Pinpoint the cell where the given text exists, returning its (X, Y) midpoint coordinate. 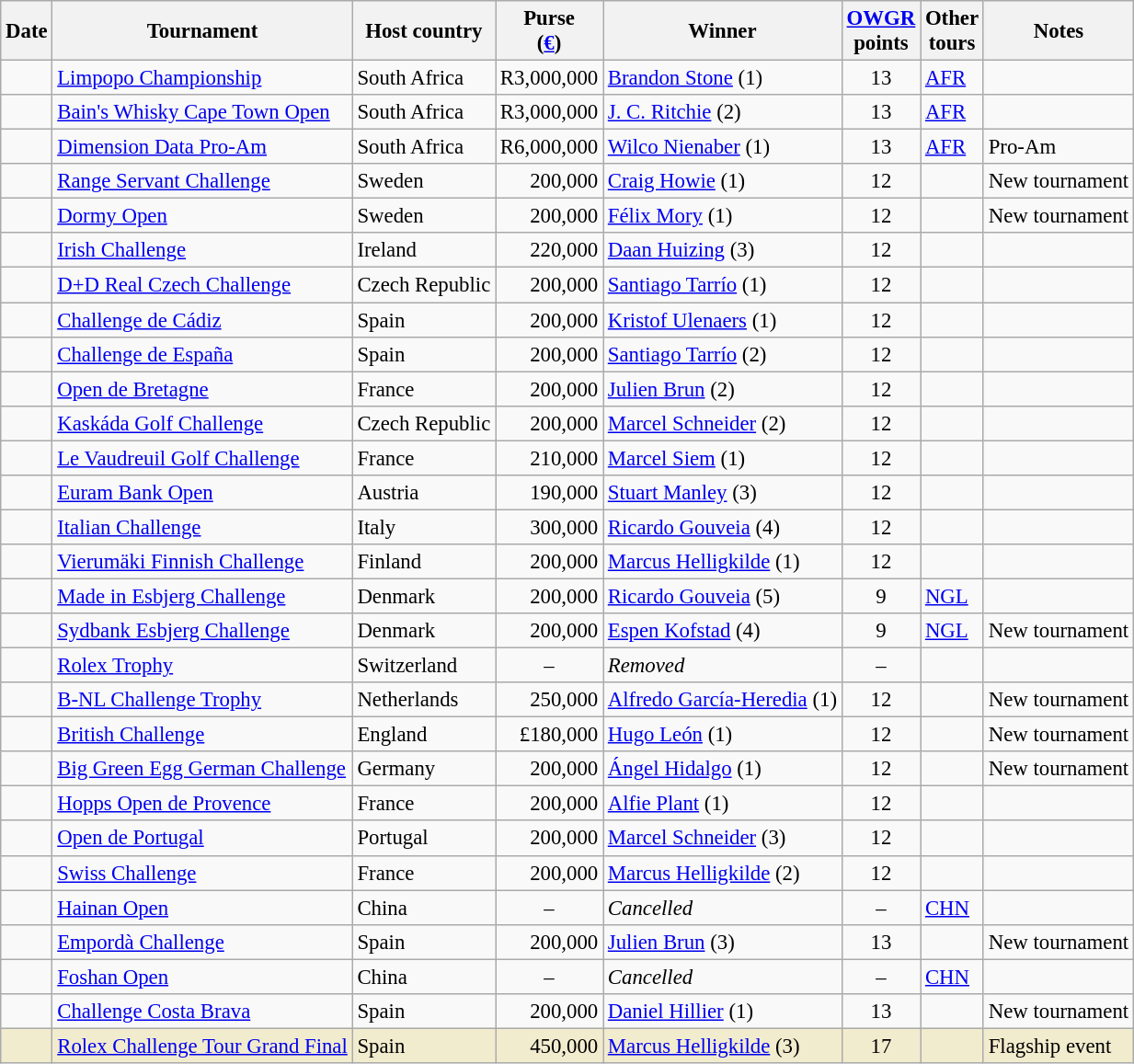
Dimension Data Pro-Am (202, 147)
Foshan Open (202, 977)
Daniel Hillier (1) (723, 1012)
Winner (723, 31)
D+D Real Czech Challenge (202, 285)
Big Green Egg German Challenge (202, 769)
England (423, 735)
Stuart Manley (3) (723, 493)
Flagship event (1058, 1046)
Marcel Schneider (2) (723, 423)
Notes (1058, 31)
Hainan Open (202, 908)
Vierumäki Finnish Challenge (202, 562)
Craig Howie (1) (723, 181)
Marcus Helligkilde (2) (723, 873)
British Challenge (202, 735)
Marcus Helligkilde (1) (723, 562)
J. C. Ritchie (2) (723, 112)
Kristof Ulenaers (1) (723, 320)
Marcel Schneider (3) (723, 839)
Bain's Whisky Cape Town Open (202, 112)
Portugal (423, 839)
220,000 (550, 251)
Brandon Stone (1) (723, 78)
Challenge de España (202, 354)
Ángel Hidalgo (1) (723, 769)
Marcus Helligkilde (3) (723, 1046)
Félix Mory (1) (723, 216)
Hopps Open de Provence (202, 804)
Hugo León (1) (723, 735)
Julien Brun (3) (723, 942)
Italy (423, 527)
Germany (423, 769)
£180,000 (550, 735)
Limpopo Championship (202, 78)
Espen Kofstad (4) (723, 631)
Irish Challenge (202, 251)
Julien Brun (2) (723, 389)
Ricardo Gouveia (4) (723, 527)
Alfie Plant (1) (723, 804)
Empordà Challenge (202, 942)
Daan Huizing (3) (723, 251)
Sydbank Esbjerg Challenge (202, 631)
Le Vaudreuil Golf Challenge (202, 458)
Pro-Am (1058, 147)
Host country (423, 31)
B-NL Challenge Trophy (202, 700)
Date (27, 31)
Purse(€) (550, 31)
Kaskáda Golf Challenge (202, 423)
Ricardo Gouveia (5) (723, 596)
Open de Bretagne (202, 389)
R6,000,000 (550, 147)
300,000 (550, 527)
Othertours (953, 31)
Austria (423, 493)
Rolex Challenge Tour Grand Final (202, 1046)
Finland (423, 562)
Netherlands (423, 700)
Tournament (202, 31)
17 (881, 1046)
Wilco Nienaber (1) (723, 147)
250,000 (550, 700)
Switzerland (423, 666)
Challenge de Cádiz (202, 320)
210,000 (550, 458)
Challenge Costa Brava (202, 1012)
Rolex Trophy (202, 666)
Santiago Tarrío (2) (723, 354)
Open de Portugal (202, 839)
Removed (723, 666)
Made in Esbjerg Challenge (202, 596)
Dormy Open (202, 216)
Range Servant Challenge (202, 181)
Santiago Tarrío (1) (723, 285)
Italian Challenge (202, 527)
190,000 (550, 493)
Alfredo García-Heredia (1) (723, 700)
450,000 (550, 1046)
Euram Bank Open (202, 493)
OWGRpoints (881, 31)
Swiss Challenge (202, 873)
Marcel Siem (1) (723, 458)
Ireland (423, 251)
